Scan for the cell matching the given text and deliver its [x, y] coordinate at center. 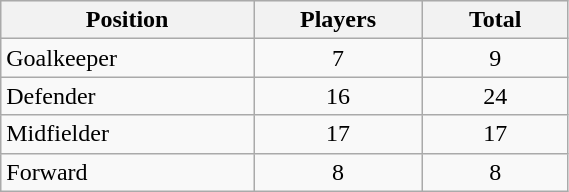
Goalkeeper [128, 58]
Total [496, 20]
24 [496, 96]
Position [128, 20]
Players [338, 20]
16 [338, 96]
9 [496, 58]
Defender [128, 96]
7 [338, 58]
Midfielder [128, 134]
Forward [128, 172]
